Provide the [X, Y] coordinate of the cell's center where the given text is located.  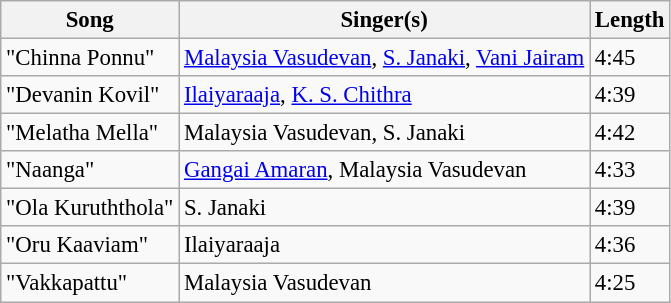
4:33 [630, 170]
"Chinna Ponnu" [90, 58]
4:42 [630, 133]
Ilaiyaraaja, K. S. Chithra [384, 95]
Song [90, 20]
Gangai Amaran, Malaysia Vasudevan [384, 170]
4:36 [630, 245]
4:45 [630, 58]
"Vakkapattu" [90, 283]
"Oru Kaaviam" [90, 245]
4:25 [630, 283]
Ilaiyaraaja [384, 245]
"Naanga" [90, 170]
Malaysia Vasudevan, S. Janaki, Vani Jairam [384, 58]
S. Janaki [384, 208]
Length [630, 20]
Malaysia Vasudevan [384, 283]
"Ola Kuruththola" [90, 208]
Malaysia Vasudevan, S. Janaki [384, 133]
"Melatha Mella" [90, 133]
Singer(s) [384, 20]
"Devanin Kovil" [90, 95]
